Identify which cell holds the provided text, then report its [X, Y] central coordinate. 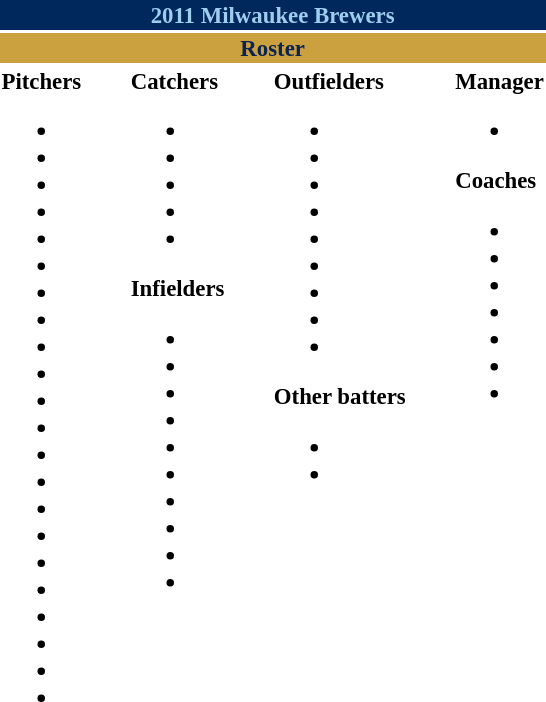
Roster [272, 48]
2011 Milwaukee Brewers [272, 15]
